Return the (x, y) coordinate for the center point of the cell that contains the specified text.  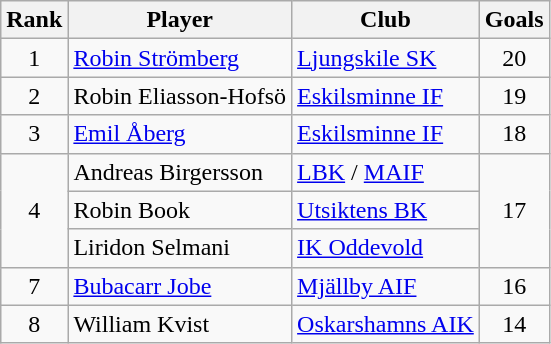
Ljungskile SK (386, 58)
IK Oddevold (386, 248)
Mjällby AIF (386, 286)
4 (34, 210)
1 (34, 58)
Rank (34, 20)
3 (34, 134)
Robin Strömberg (180, 58)
William Kvist (180, 324)
Utsiktens BK (386, 210)
Bubacarr Jobe (180, 286)
19 (514, 96)
Liridon Selmani (180, 248)
Emil Åberg (180, 134)
Player (180, 20)
Goals (514, 20)
Club (386, 20)
8 (34, 324)
20 (514, 58)
2 (34, 96)
16 (514, 286)
Robin Eliasson-Hofsö (180, 96)
LBK / MAIF (386, 172)
14 (514, 324)
7 (34, 286)
Oskarshamns AIK (386, 324)
17 (514, 210)
Andreas Birgersson (180, 172)
18 (514, 134)
Robin Book (180, 210)
